Pinpoint the cell where the given text exists, returning its (X, Y) midpoint coordinate. 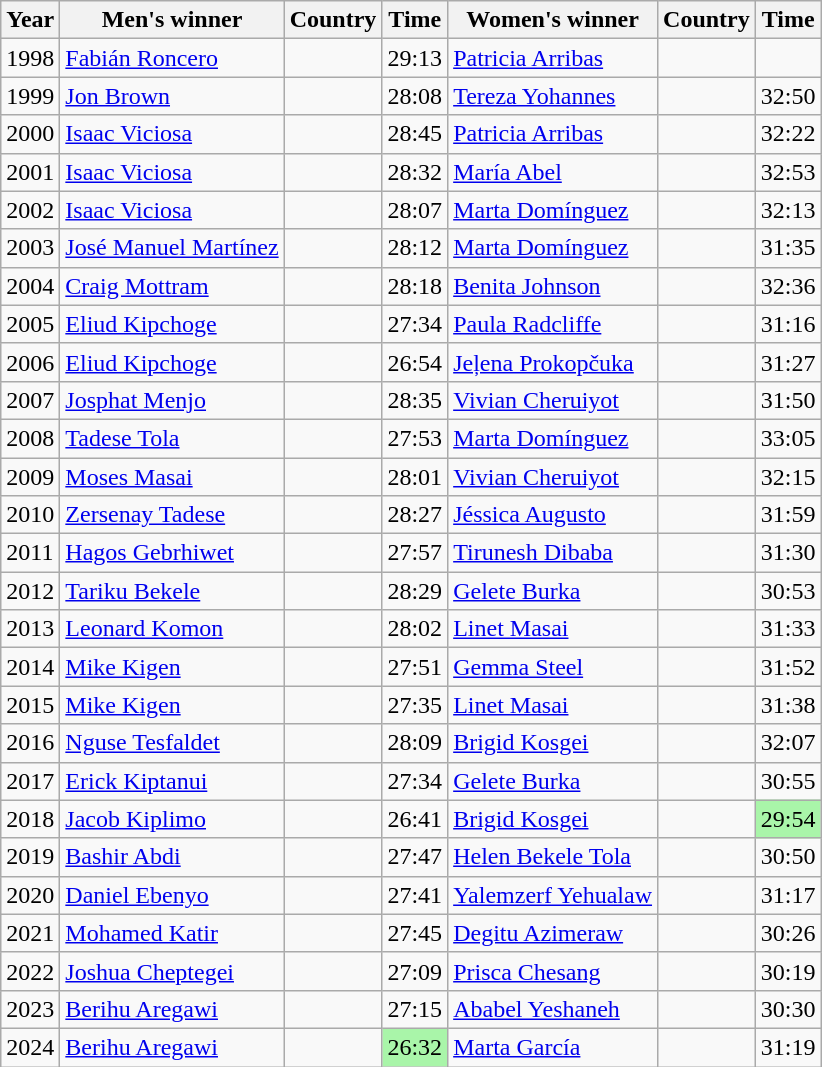
28:12 (415, 248)
Zersenay Tadese (172, 515)
2009 (30, 477)
28:02 (415, 629)
28:27 (415, 515)
27:53 (415, 438)
2005 (30, 324)
28:07 (415, 210)
Yalemzerf Yehualaw (553, 895)
2000 (30, 134)
Year (30, 20)
María Abel (553, 172)
33:05 (788, 438)
Tariku Bekele (172, 591)
Nguse Tesfaldet (172, 743)
31:17 (788, 895)
31:33 (788, 629)
27:57 (415, 553)
30:19 (788, 971)
31:35 (788, 248)
Prisca Chesang (553, 971)
Craig Mottram (172, 286)
28:29 (415, 591)
Moses Masai (172, 477)
2015 (30, 705)
32:07 (788, 743)
30:55 (788, 781)
28:08 (415, 96)
2020 (30, 895)
27:47 (415, 857)
Jeļena Prokopčuka (553, 362)
30:50 (788, 857)
31:19 (788, 1047)
29:54 (788, 819)
31:50 (788, 400)
2004 (30, 286)
31:27 (788, 362)
2019 (30, 857)
Men's winner (172, 20)
2011 (30, 553)
2018 (30, 819)
28:45 (415, 134)
27:09 (415, 971)
Jéssica Augusto (553, 515)
27:35 (415, 705)
2003 (30, 248)
Jon Brown (172, 96)
26:32 (415, 1047)
31:30 (788, 553)
28:32 (415, 172)
Women's winner (553, 20)
Bashir Abdi (172, 857)
32:36 (788, 286)
28:35 (415, 400)
2008 (30, 438)
Tereza Yohannes (553, 96)
30:53 (788, 591)
28:01 (415, 477)
Marta García (553, 1047)
2007 (30, 400)
2014 (30, 667)
27:15 (415, 1009)
José Manuel Martínez (172, 248)
27:45 (415, 933)
30:30 (788, 1009)
30:26 (788, 933)
31:38 (788, 705)
2024 (30, 1047)
31:16 (788, 324)
31:59 (788, 515)
2016 (30, 743)
Helen Bekele Tola (553, 857)
1998 (30, 58)
29:13 (415, 58)
2012 (30, 591)
Paula Radcliffe (553, 324)
32:53 (788, 172)
2017 (30, 781)
Daniel Ebenyo (172, 895)
28:18 (415, 286)
Tirunesh Dibaba (553, 553)
32:22 (788, 134)
Gemma Steel (553, 667)
26:41 (415, 819)
Degitu Azimeraw (553, 933)
Hagos Gebrhiwet (172, 553)
Joshua Cheptegei (172, 971)
Fabián Roncero (172, 58)
2013 (30, 629)
Benita Johnson (553, 286)
2021 (30, 933)
Jacob Kiplimo (172, 819)
Ababel Yeshaneh (553, 1009)
32:15 (788, 477)
2006 (30, 362)
2002 (30, 210)
2010 (30, 515)
26:54 (415, 362)
32:50 (788, 96)
1999 (30, 96)
27:41 (415, 895)
27:51 (415, 667)
Mohamed Katir (172, 933)
32:13 (788, 210)
31:52 (788, 667)
Leonard Komon (172, 629)
2001 (30, 172)
Tadese Tola (172, 438)
2023 (30, 1009)
Josphat Menjo (172, 400)
2022 (30, 971)
Erick Kiptanui (172, 781)
28:09 (415, 743)
